From the cell containing the given text, extract its center point as (X, Y) coordinate. 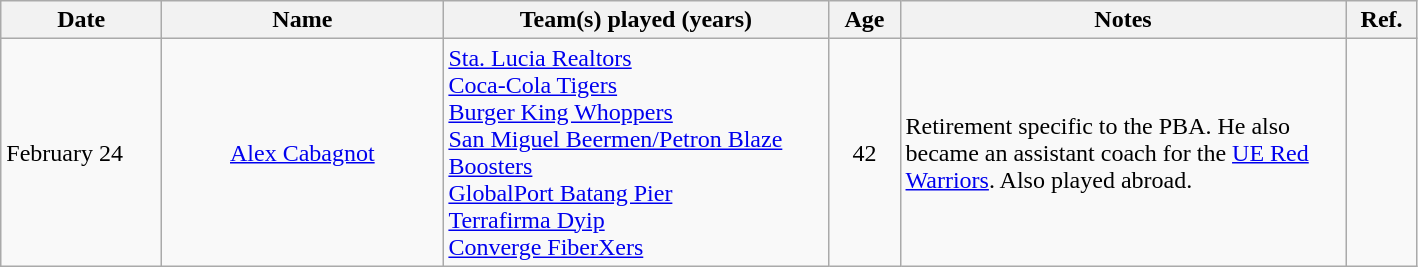
42 (864, 152)
Alex Cabagnot (302, 152)
Name (302, 20)
Retirement specific to the PBA. He also became an assistant coach for the UE Red Warriors. Also played abroad. (1123, 152)
February 24 (82, 152)
Date (82, 20)
Team(s) played (years) (636, 20)
Age (864, 20)
Ref. (1382, 20)
Notes (1123, 20)
